From the cell containing the given text, extract its center point as [x, y] coordinate. 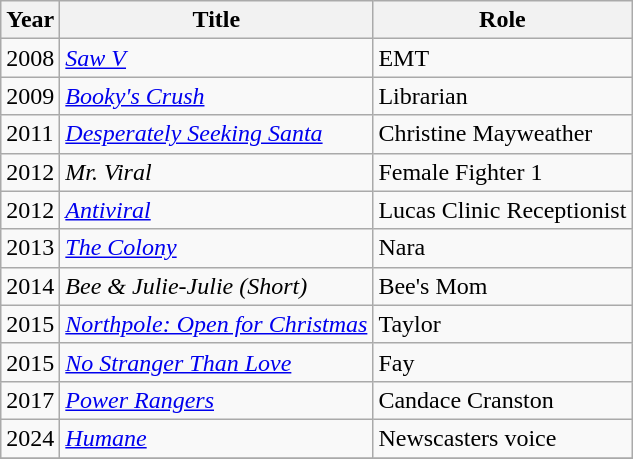
Booky's Crush [216, 96]
Title [216, 20]
Bee's Mom [502, 286]
EMT [502, 58]
Candace Cranston [502, 400]
Humane [216, 438]
Northpole: Open for Christmas [216, 324]
2014 [30, 286]
Librarian [502, 96]
Bee & Julie-Julie (Short) [216, 286]
Desperately Seeking Santa [216, 134]
Saw V [216, 58]
2011 [30, 134]
Antiviral [216, 210]
Newscasters voice [502, 438]
Female Fighter 1 [502, 172]
The Colony [216, 248]
2017 [30, 400]
Lucas Clinic Receptionist [502, 210]
Fay [502, 362]
Role [502, 20]
Nara [502, 248]
Christine Mayweather [502, 134]
Mr. Viral [216, 172]
2009 [30, 96]
2013 [30, 248]
No Stranger Than Love [216, 362]
2024 [30, 438]
Year [30, 20]
Taylor [502, 324]
Power Rangers [216, 400]
2008 [30, 58]
